From the cell containing the given text, extract its center point as [x, y] coordinate. 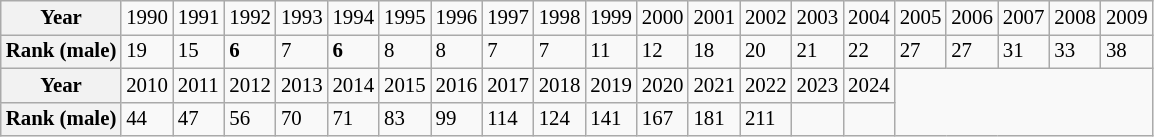
11 [611, 51]
1995 [405, 18]
124 [560, 119]
2001 [714, 18]
18 [714, 51]
2018 [560, 85]
2023 [818, 85]
21 [818, 51]
2014 [354, 85]
2003 [818, 18]
83 [405, 119]
167 [663, 119]
2021 [714, 85]
44 [147, 119]
99 [457, 119]
47 [199, 119]
2019 [611, 85]
1991 [199, 18]
56 [250, 119]
2006 [972, 18]
2012 [250, 85]
1999 [611, 18]
141 [611, 119]
38 [1127, 51]
70 [302, 119]
33 [1075, 51]
2005 [921, 18]
31 [1024, 51]
2020 [663, 85]
114 [508, 119]
12 [663, 51]
2022 [766, 85]
2011 [199, 85]
1990 [147, 18]
2017 [508, 85]
2024 [869, 85]
2010 [147, 85]
1993 [302, 18]
1992 [250, 18]
19 [147, 51]
15 [199, 51]
181 [714, 119]
2009 [1127, 18]
2015 [405, 85]
2004 [869, 18]
1996 [457, 18]
2016 [457, 85]
211 [766, 119]
2007 [1024, 18]
1997 [508, 18]
1994 [354, 18]
2013 [302, 85]
20 [766, 51]
2000 [663, 18]
22 [869, 51]
2002 [766, 18]
71 [354, 119]
2008 [1075, 18]
1998 [560, 18]
